Return [x, y] of the center of cell containing provided text 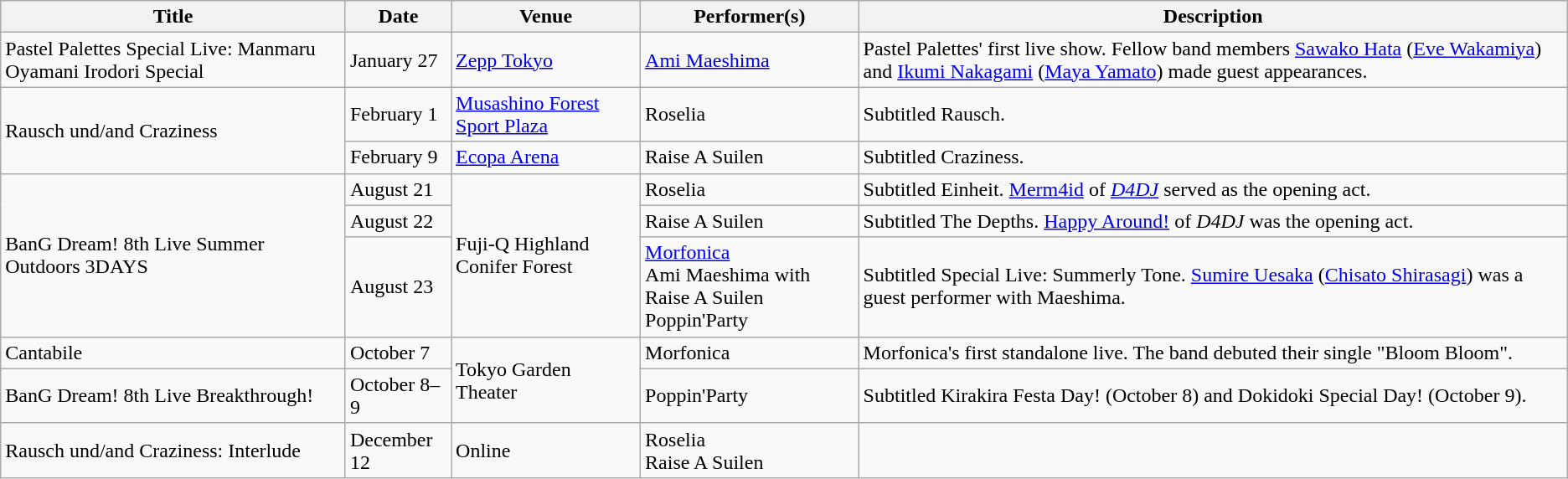
August 22 [398, 221]
Poppin'Party [750, 395]
Tokyo Garden Theater [546, 380]
Description [1213, 17]
August 21 [398, 189]
Fuji-Q Highland Conifer Forest [546, 255]
Title [173, 17]
BanG Dream! 8th Live Summer Outdoors 3DAYS [173, 255]
Musashino Forest Sport Plaza [546, 114]
Zepp Tokyo [546, 60]
BanG Dream! 8th Live Breakthrough! [173, 395]
Pastel Palettes Special Live: Manmaru Oyamani Irodori Special [173, 60]
Ecopa Arena [546, 157]
Online [546, 451]
Subtitled Special Live: Summerly Tone. Sumire Uesaka (Chisato Shirasagi) was a guest performer with Maeshima. [1213, 286]
October 7 [398, 353]
Subtitled Kirakira Festa Day! (October 8) and Dokidoki Special Day! (October 9). [1213, 395]
Ami Maeshima [750, 60]
Subtitled Einheit. Merm4id of D4DJ served as the opening act. [1213, 189]
Pastel Palettes' first live show. Fellow band members Sawako Hata (Eve Wakamiya) and Ikumi Nakagami (Maya Yamato) made guest appearances. [1213, 60]
October 8–9 [398, 395]
Date [398, 17]
Morfonica [750, 353]
Subtitled The Depths. Happy Around! of D4DJ was the opening act. [1213, 221]
Cantabile [173, 353]
Morfonica's first standalone live. The band debuted their single "Bloom Bloom". [1213, 353]
Rausch und/and Craziness: Interlude [173, 451]
December 12 [398, 451]
MorfonicaAmi Maeshima with Raise A SuilenPoppin'Party [750, 286]
Subtitled Rausch. [1213, 114]
August 23 [398, 286]
January 27 [398, 60]
RoseliaRaise A Suilen [750, 451]
Performer(s) [750, 17]
Subtitled Craziness. [1213, 157]
Rausch und/and Craziness [173, 131]
February 1 [398, 114]
February 9 [398, 157]
Venue [546, 17]
